Scan for the cell matching the given text and deliver its [X, Y] coordinate at center. 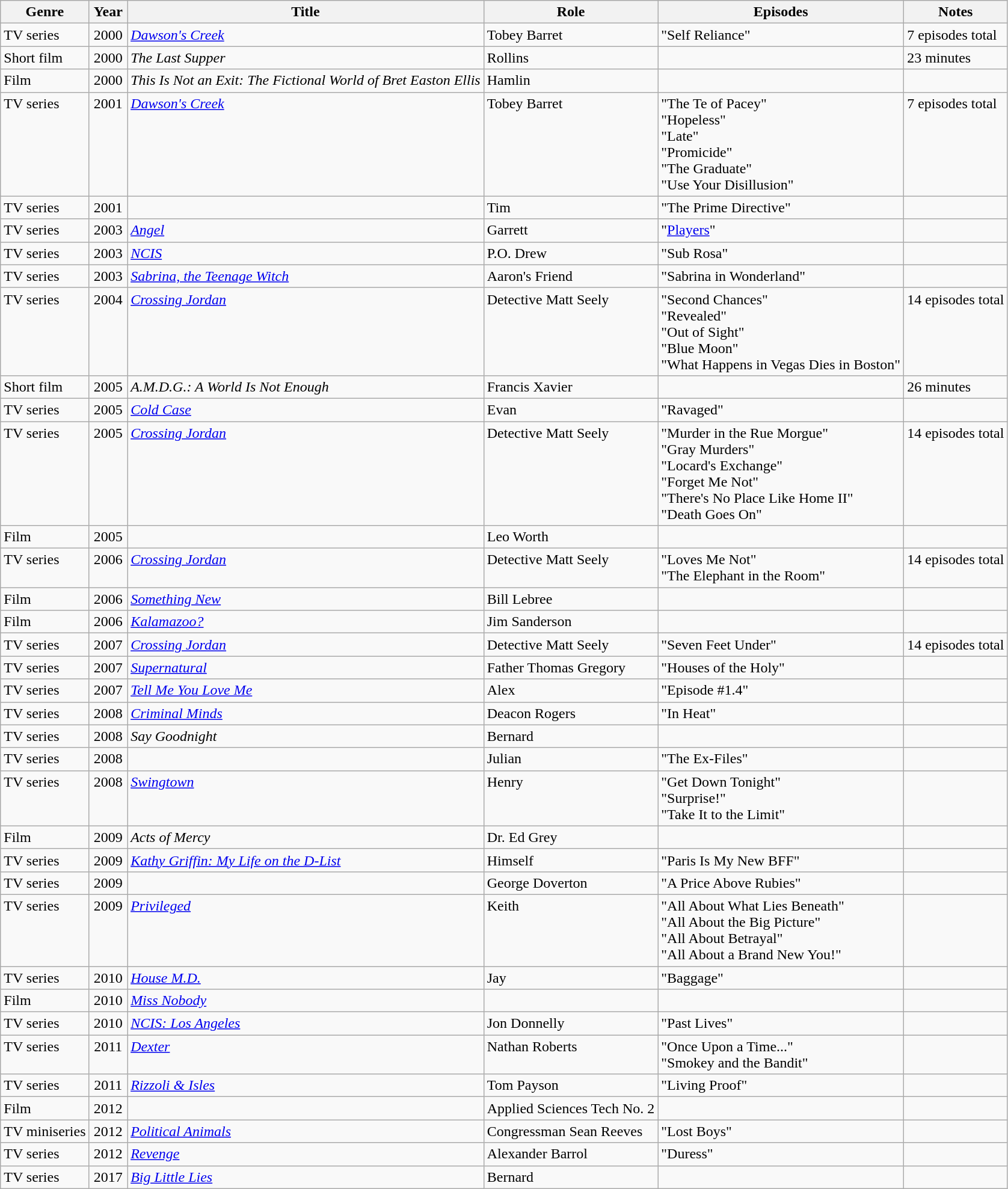
2004 [108, 331]
Francis Xavier [571, 387]
Garrett [571, 230]
Big Little Lies [306, 1177]
House M.D. [306, 977]
Julian [571, 759]
Year [108, 12]
Applied Sciences Tech No. 2 [571, 1108]
George Doverton [571, 883]
"The Ex-Files" [781, 759]
"Get Down Tonight" "Surprise!" "Take It to the Limit" [781, 798]
Revenge [306, 1154]
Dr. Ed Grey [571, 837]
Kalamazoo? [306, 622]
23 minutes [956, 58]
"Sub Rosa" [781, 253]
Rizzoli & Isles [306, 1086]
Kathy Griffin: My Life on the D-List [306, 860]
Genre [45, 12]
Privileged [306, 930]
Keith [571, 930]
"Houses of the Holy" [781, 668]
"Murder in the Rue Morgue" "Gray Murders" "Locard's Exchange" "Forget Me Not" "There's No Place Like Home II" "Death Goes On" [781, 473]
Cold Case [306, 410]
"Players" [781, 230]
Bill Lebree [571, 599]
Jim Sanderson [571, 622]
"Loves Me Not" "The Elephant in the Room" [781, 568]
Angel [306, 230]
Something New [306, 599]
Jay [571, 977]
The Last Supper [306, 58]
"Once Upon a Time..." "Smokey and the Bandit" [781, 1055]
Political Animals [306, 1131]
"Past Lives" [781, 1024]
NCIS [306, 253]
Dexter [306, 1055]
Nathan Roberts [571, 1055]
"Episode #1.4" [781, 690]
Alex [571, 690]
Rollins [571, 58]
2017 [108, 1177]
Title [306, 12]
NCIS: Los Angeles [306, 1024]
Notes [956, 12]
"Self Reliance" [781, 35]
TV miniseries [45, 1131]
"Sabrina in Wonderland" [781, 276]
Henry [571, 798]
"Paris Is My New BFF" [781, 860]
"In Heat" [781, 713]
Supernatural [306, 668]
"Baggage" [781, 977]
Acts of Mercy [306, 837]
Criminal Minds [306, 713]
"The Prime Directive" [781, 207]
Role [571, 12]
Jon Donnelly [571, 1024]
Episodes [781, 12]
Himself [571, 860]
Sabrina, the Teenage Witch [306, 276]
Evan [571, 410]
"A Price Above Rubies" [781, 883]
Tell Me You Love Me [306, 690]
Alexander Barrol [571, 1154]
"Ravaged" [781, 410]
"Second Chances" "Revealed" "Out of Sight" "Blue Moon" "What Happens in Vegas Dies in Boston" [781, 331]
Tim [571, 207]
26 minutes [956, 387]
"Living Proof" [781, 1086]
Hamlin [571, 81]
"Duress" [781, 1154]
This Is Not an Exit: The Fictional World of Bret Easton Ellis [306, 81]
Father Thomas Gregory [571, 668]
Congressman Sean Reeves [571, 1131]
Deacon Rogers [571, 713]
"Seven Feet Under" [781, 645]
Say Goodnight [306, 736]
A.M.D.G.: A World Is Not Enough [306, 387]
"The Te of Pacey" "Hopeless" "Late" "Promicide" "The Graduate" "Use Your Disillusion" [781, 144]
Leo Worth [571, 537]
"All About What Lies Beneath" "All About the Big Picture" "All About Betrayal" "All About a Brand New You!" [781, 930]
"Lost Boys" [781, 1131]
Aaron's Friend [571, 276]
Swingtown [306, 798]
Tom Payson [571, 1086]
Miss Nobody [306, 1001]
P.O. Drew [571, 253]
